Identify which cell holds the provided text, then report its [X, Y] central coordinate. 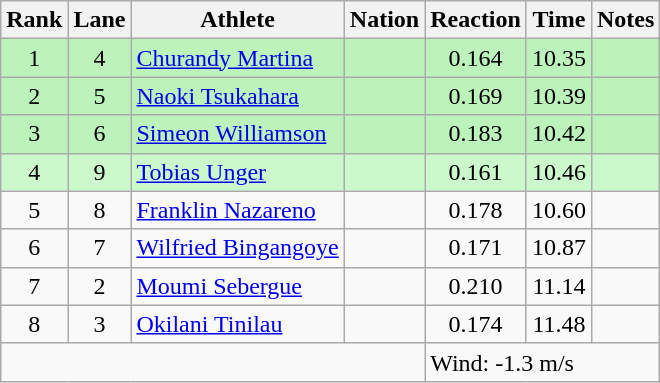
Naoki Tsukahara [238, 96]
10.60 [558, 210]
11.48 [558, 324]
0.169 [476, 96]
Moumi Sebergue [238, 286]
Churandy Martina [238, 58]
Tobias Unger [238, 172]
Athlete [238, 20]
0.164 [476, 58]
Time [558, 20]
0.161 [476, 172]
9 [100, 172]
Okilani Tinilau [238, 324]
10.35 [558, 58]
0.210 [476, 286]
10.39 [558, 96]
Notes [625, 20]
10.87 [558, 248]
Nation [384, 20]
Franklin Nazareno [238, 210]
1 [34, 58]
Simeon Williamson [238, 134]
10.42 [558, 134]
0.171 [476, 248]
Wilfried Bingangoye [238, 248]
Lane [100, 20]
11.14 [558, 286]
Reaction [476, 20]
10.46 [558, 172]
0.178 [476, 210]
0.174 [476, 324]
Rank [34, 20]
Wind: -1.3 m/s [542, 362]
0.183 [476, 134]
